Identify which cell holds the provided text, then report its (X, Y) central coordinate. 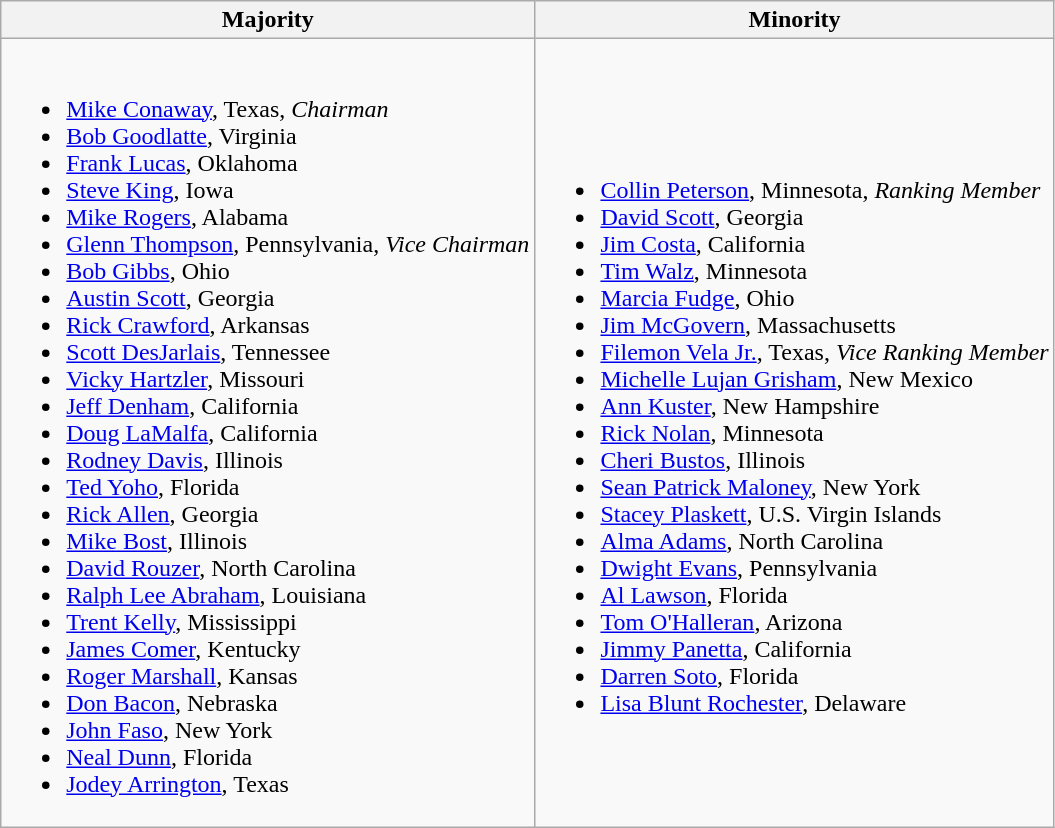
Minority (794, 20)
Majority (268, 20)
